Identify which cell holds the provided text, then report its [X, Y] central coordinate. 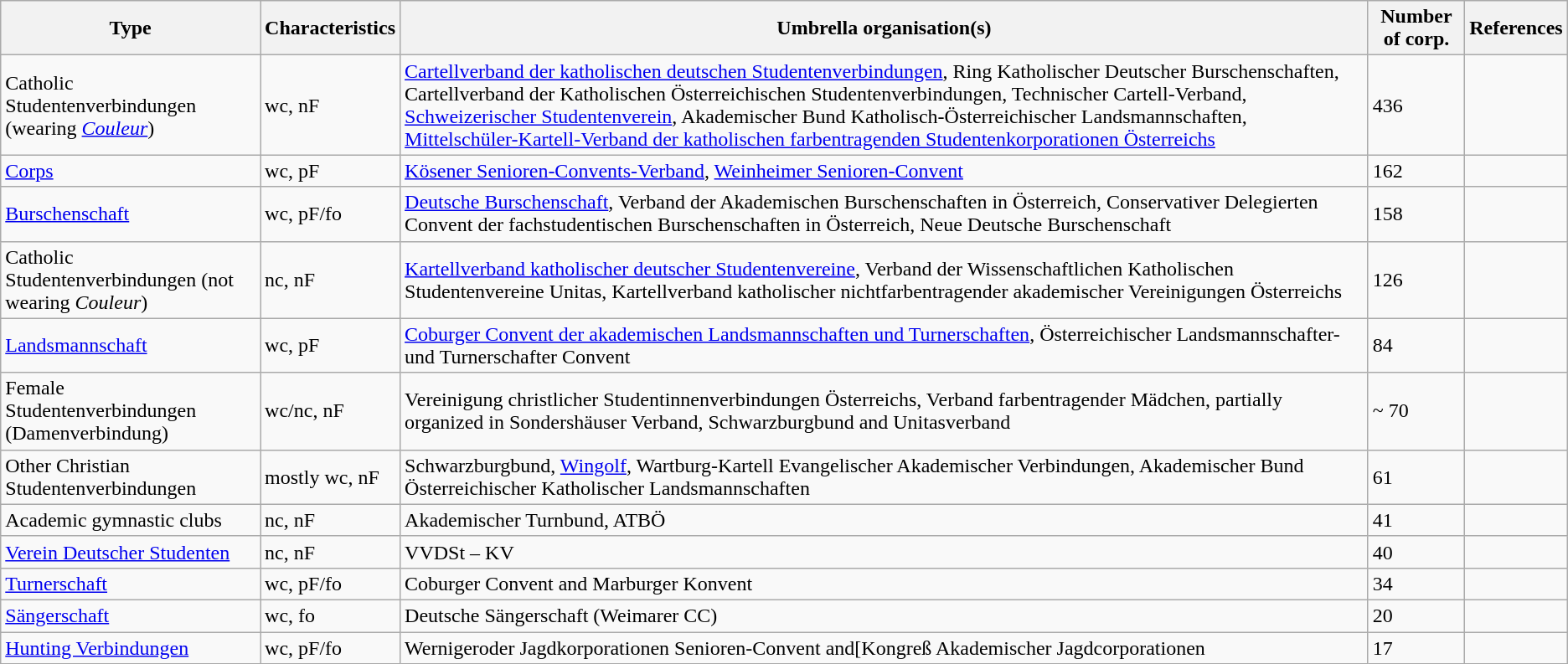
~ 70 [1416, 411]
References [1516, 28]
Other Christian Studentenverbindungen [131, 477]
Corps [131, 171]
Academic gymnastic clubs [131, 520]
40 [1416, 552]
Sängerschaft [131, 615]
34 [1416, 584]
Burschenschaft [131, 214]
162 [1416, 171]
wc/nc, nF [330, 411]
Characteristics [330, 28]
Turnerschaft [131, 584]
61 [1416, 477]
84 [1416, 345]
Hunting Verbindungen [131, 647]
Deutsche Sängerschaft (Weimarer CC) [885, 615]
Umbrella organisation(s) [885, 28]
Number of corp. [1416, 28]
VVDSt – KV [885, 552]
mostly wc, nF [330, 477]
wc, fo [330, 615]
Coburger Convent and Marburger Konvent [885, 584]
Schwarzburgbund, Wingolf, Wartburg-Kartell Evangelischer Akademischer Verbindungen, Akademischer Bund Österreichischer Katholischer Landsmannschaften [885, 477]
Catholic Studentenverbindungen (wearing Couleur) [131, 106]
Verein Deutscher Studenten [131, 552]
436 [1416, 106]
Catholic Studentenverbindungen (not wearing Couleur) [131, 280]
Type [131, 28]
Female Studentenverbindungen (Damenverbindung) [131, 411]
41 [1416, 520]
158 [1416, 214]
wc, nF [330, 106]
Kösener Senioren-Convents-Verband, Weinheimer Senioren-Convent [885, 171]
20 [1416, 615]
Wernigeroder Jagdkorporationen Senioren-Convent and[Kongreß Akademischer Jagdcorporationen [885, 647]
126 [1416, 280]
17 [1416, 647]
Landsmannschaft [131, 345]
Coburger Convent der akademischen Landsmannschaften und Turnerschaften, Österreichischer Landsmannschafter- und Turnerschafter Convent [885, 345]
Akademischer Turnbund, ATBÖ [885, 520]
